Return (X, Y) of the center of cell containing provided text 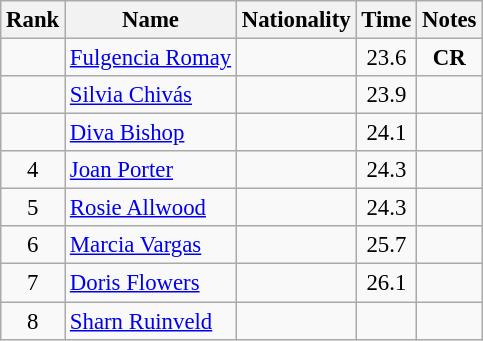
Fulgencia Romay (151, 58)
Name (151, 20)
Rank (33, 20)
23.6 (386, 58)
Rosie Allwood (151, 208)
24.1 (386, 133)
Sharn Ruinveld (151, 321)
Joan Porter (151, 170)
5 (33, 208)
4 (33, 170)
6 (33, 245)
Nationality (296, 20)
7 (33, 283)
Diva Bishop (151, 133)
CR (450, 58)
Marcia Vargas (151, 245)
Time (386, 20)
Doris Flowers (151, 283)
23.9 (386, 95)
25.7 (386, 245)
Notes (450, 20)
26.1 (386, 283)
Silvia Chivás (151, 95)
8 (33, 321)
